Scan for the cell matching the given text and deliver its [x, y] coordinate at center. 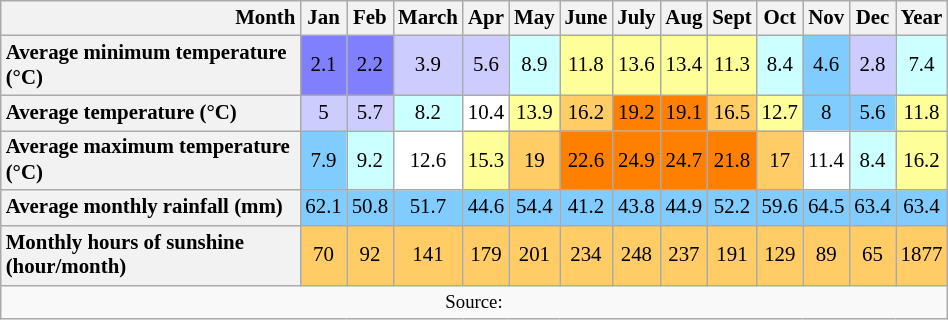
Apr [486, 18]
Jan [323, 18]
3.9 [428, 66]
5.7 [370, 114]
March [428, 18]
64.5 [826, 208]
59.6 [780, 208]
54.4 [534, 208]
17 [780, 160]
24.9 [636, 160]
19.1 [684, 114]
15.3 [486, 160]
1877 [922, 255]
201 [534, 255]
10.4 [486, 114]
Aug [684, 18]
Average minimum temperature (°C) [151, 66]
July [636, 18]
Sept [732, 18]
4.6 [826, 66]
12.7 [780, 114]
21.8 [732, 160]
8 [826, 114]
Dec [872, 18]
50.8 [370, 208]
11.3 [732, 66]
Monthly hours of sunshine (hour/month) [151, 255]
248 [636, 255]
Average maximum temperature (°C) [151, 160]
19 [534, 160]
179 [486, 255]
92 [370, 255]
Year [922, 18]
141 [428, 255]
11.4 [826, 160]
41.2 [586, 208]
Feb [370, 18]
44.6 [486, 208]
13.9 [534, 114]
237 [684, 255]
234 [586, 255]
51.7 [428, 208]
2.8 [872, 66]
70 [323, 255]
Nov [826, 18]
22.6 [586, 160]
9.2 [370, 160]
Month [151, 18]
Average monthly rainfall (mm) [151, 208]
7.4 [922, 66]
52.2 [732, 208]
65 [872, 255]
43.8 [636, 208]
Average temperature (°C) [151, 114]
89 [826, 255]
191 [732, 255]
Oct [780, 18]
Source: [474, 302]
62.1 [323, 208]
2.1 [323, 66]
13.4 [684, 66]
13.6 [636, 66]
24.7 [684, 160]
May [534, 18]
June [586, 18]
8.2 [428, 114]
19.2 [636, 114]
44.9 [684, 208]
12.6 [428, 160]
5 [323, 114]
16.5 [732, 114]
8.9 [534, 66]
7.9 [323, 160]
2.2 [370, 66]
129 [780, 255]
